Detect which cell encompasses the target text, then output its (x, y) center coordinate. 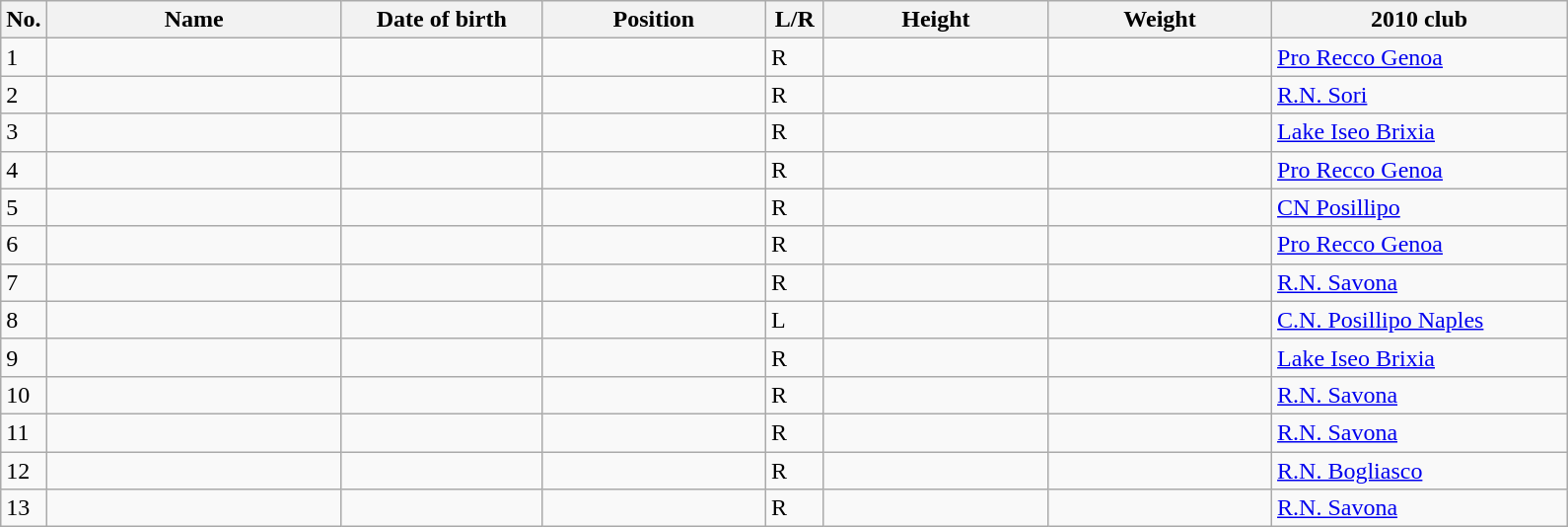
R.N. Bogliasco (1420, 471)
13 (24, 508)
10 (24, 395)
11 (24, 432)
Weight (1160, 20)
Date of birth (442, 20)
5 (24, 207)
C.N. Posillipo Naples (1420, 320)
2 (24, 95)
R.N. Sori (1420, 95)
8 (24, 320)
9 (24, 357)
6 (24, 245)
Name (193, 20)
Height (935, 20)
CN Posillipo (1420, 207)
4 (24, 170)
L/R (795, 20)
12 (24, 471)
2010 club (1420, 20)
1 (24, 57)
L (795, 320)
3 (24, 132)
No. (24, 20)
Position (653, 20)
7 (24, 282)
